Capture the cell that displays the provided text and extract its [x, y] central coordinate. 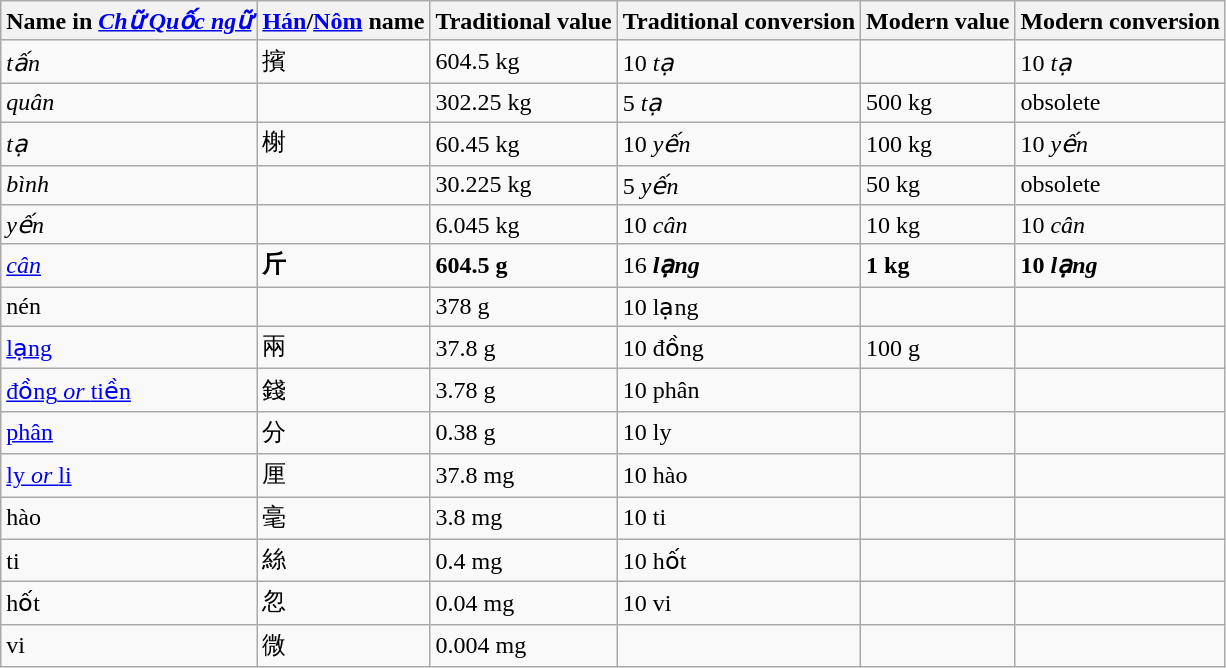
10 đồng [738, 348]
500 kg [938, 103]
cân [129, 266]
3.8 mg [524, 518]
30.225 kg [524, 185]
phân [129, 432]
lạng [129, 348]
50 kg [938, 185]
毫 [344, 518]
5 yến [738, 185]
ly or li [129, 476]
0.38 g [524, 432]
604.5 g [524, 266]
Name in Chữ Quốc ngữ [129, 21]
絲 [344, 560]
厘 [344, 476]
100 g [938, 348]
đồng or tiền [129, 390]
100 kg [938, 144]
vi [129, 646]
37.8 g [524, 348]
斤 [344, 266]
6.045 kg [524, 225]
60.45 kg [524, 144]
忽 [344, 604]
10 kg [938, 225]
0.04 mg [524, 604]
yến [129, 225]
分 [344, 432]
Traditional conversion [738, 21]
Modern value [938, 21]
3.78 g [524, 390]
Hán/Nôm name [344, 21]
0.004 mg [524, 646]
37.8 mg [524, 476]
微 [344, 646]
302.25 kg [524, 103]
擯 [344, 62]
nén [129, 307]
兩 [344, 348]
5 tạ [738, 103]
bình [129, 185]
10 hốt [738, 560]
tấn [129, 62]
Traditional value [524, 21]
604.5 kg [524, 62]
quân [129, 103]
hào [129, 518]
ti [129, 560]
10 ly [738, 432]
0.4 mg [524, 560]
10 vi [738, 604]
10 phân [738, 390]
Modern conversion [1120, 21]
錢 [344, 390]
tạ [129, 144]
10 ti [738, 518]
hốt [129, 604]
10 hào [738, 476]
378 g [524, 307]
16 lạng [738, 266]
1 kg [938, 266]
榭 [344, 144]
